Capture the cell that displays the provided text and extract its (x, y) central coordinate. 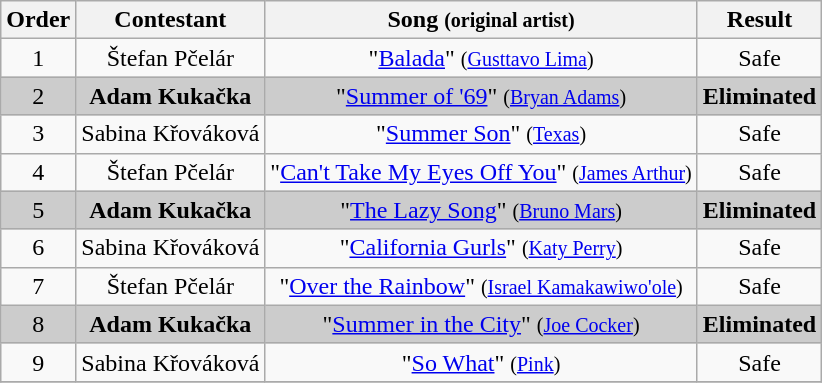
"So What" (Pink) (481, 362)
8 (38, 324)
"The Lazy Song" (Bruno Mars) (481, 210)
"Over the Rainbow" (Israel Kamakawiwo'ole) (481, 286)
"California Gurls" (Katy Perry) (481, 248)
"Summer in the City" (Joe Cocker) (481, 324)
"Summer of '69" (Bryan Adams) (481, 96)
"Summer Son" (Texas) (481, 134)
3 (38, 134)
9 (38, 362)
Result (759, 20)
7 (38, 286)
6 (38, 248)
"Can't Take My Eyes Off You" (James Arthur) (481, 172)
1 (38, 58)
2 (38, 96)
Song (original artist) (481, 20)
"Balada" (Gusttavo Lima) (481, 58)
Order (38, 20)
5 (38, 210)
Contestant (170, 20)
4 (38, 172)
